Pinpoint the cell where the given text exists, returning its (X, Y) midpoint coordinate. 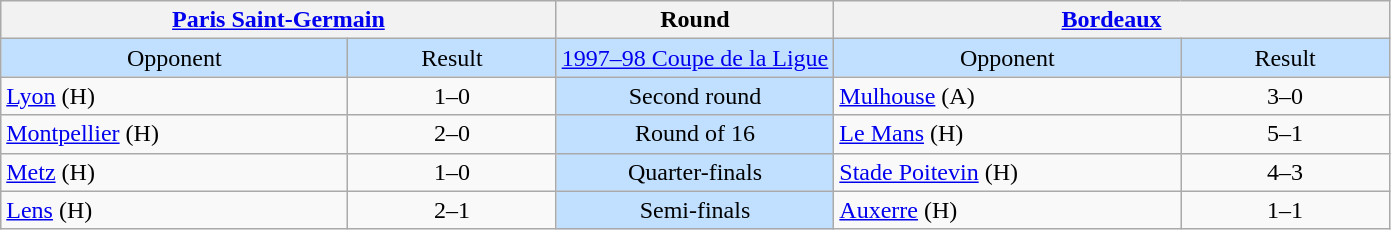
Round of 16 (695, 134)
5–1 (1285, 134)
Lyon (H) (174, 96)
Metz (H) (174, 172)
Lens (H) (174, 210)
3–0 (1285, 96)
1997–98 Coupe de la Ligue (695, 58)
Quarter-finals (695, 172)
4–3 (1285, 172)
1–1 (1285, 210)
Semi-finals (695, 210)
2–1 (452, 210)
Montpellier (H) (174, 134)
Mulhouse (A) (1008, 96)
Paris Saint-Germain (278, 20)
Second round (695, 96)
Stade Poitevin (H) (1008, 172)
Round (695, 20)
2–0 (452, 134)
Auxerre (H) (1008, 210)
Bordeaux (1112, 20)
Le Mans (H) (1008, 134)
